Scan for the cell matching the given text and deliver its (x, y) coordinate at center. 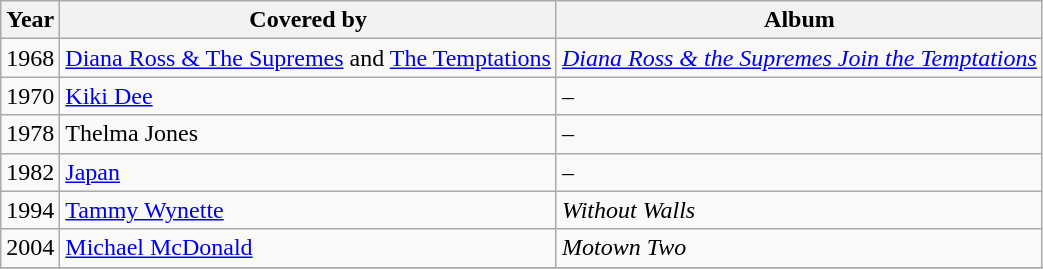
Japan (308, 172)
Michael McDonald (308, 248)
Thelma Jones (308, 134)
Kiki Dee (308, 96)
Album (799, 20)
Without Walls (799, 210)
Year (30, 20)
Motown Two (799, 248)
Tammy Wynette (308, 210)
Diana Ross & The Supremes and The Temptations (308, 58)
Diana Ross & the Supremes Join the Temptations (799, 58)
Covered by (308, 20)
1968 (30, 58)
2004 (30, 248)
1994 (30, 210)
1978 (30, 134)
1982 (30, 172)
1970 (30, 96)
